Output the (x, y) coordinate of the center of the cell containing the given text.  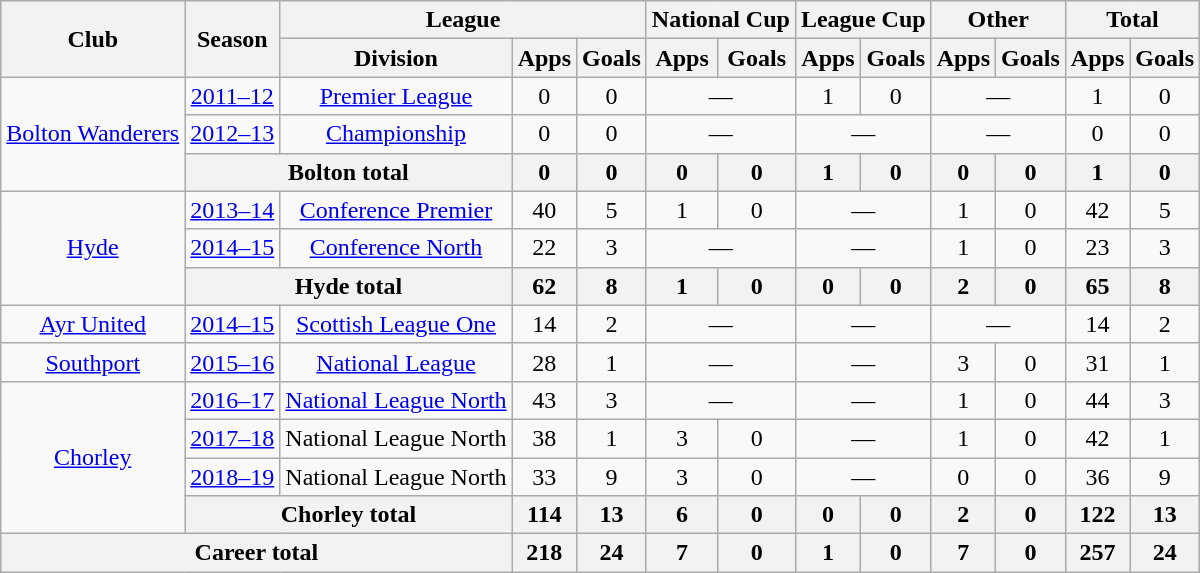
31 (1097, 362)
43 (544, 400)
23 (1097, 248)
Conference Premier (396, 210)
Hyde (93, 248)
Club (93, 39)
6 (682, 515)
114 (544, 515)
33 (544, 477)
257 (1097, 553)
36 (1097, 477)
League Cup (863, 20)
Ayr United (93, 324)
2017–18 (232, 438)
2012–13 (232, 134)
National Cup (720, 20)
National League (396, 362)
22 (544, 248)
Premier League (396, 96)
Total (1132, 20)
Southport (93, 362)
Championship (396, 134)
2013–14 (232, 210)
2018–19 (232, 477)
Division (396, 58)
League (463, 20)
62 (544, 286)
Chorley total (348, 515)
28 (544, 362)
Conference North (396, 248)
Career total (256, 553)
Bolton total (348, 172)
Season (232, 39)
Other (998, 20)
122 (1097, 515)
40 (544, 210)
Scottish League One (396, 324)
Hyde total (348, 286)
Chorley (93, 457)
44 (1097, 400)
2016–17 (232, 400)
Bolton Wanderers (93, 134)
65 (1097, 286)
38 (544, 438)
218 (544, 553)
2015–16 (232, 362)
2011–12 (232, 96)
